Identify which cell holds the provided text, then report its [x, y] central coordinate. 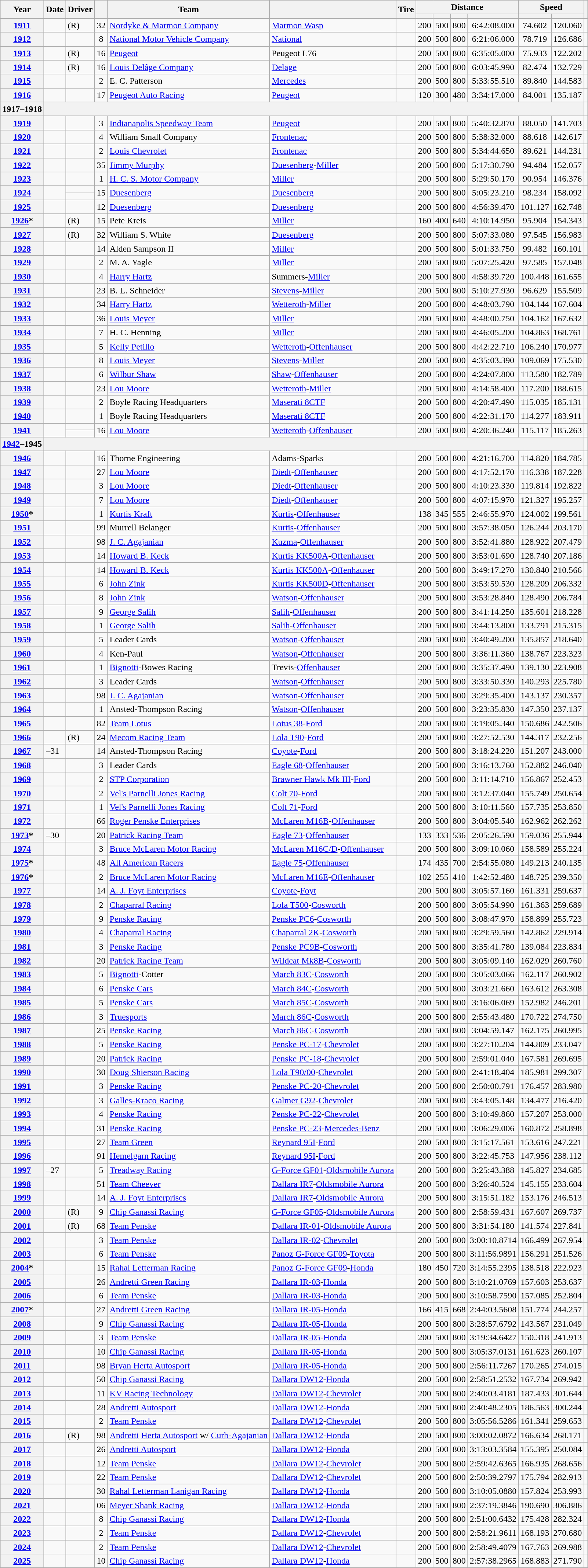
Patrick Racing [189, 1058]
1926* [22, 221]
1952 [22, 542]
240.135 [567, 863]
Murrell Belanger [189, 528]
78.719 [535, 39]
Peugeot Auto Racing [189, 95]
3:44:13.800 [493, 626]
–31 [55, 751]
250.084 [567, 1449]
Hemelgarn Racing [189, 1156]
128.209 [535, 584]
435 [442, 863]
227.841 [567, 1226]
3:34:17.000 [493, 95]
106.240 [535, 346]
128.740 [535, 556]
159.036 [535, 835]
163.612 [535, 988]
–27 [55, 1170]
75.933 [535, 53]
2020 [22, 1491]
M. A. Yagle [189, 263]
147.956 [535, 1156]
1934 [22, 332]
Coyote-Ford [333, 751]
3:10:11.560 [493, 807]
Kurtis Kraft [189, 514]
3:40:49.200 [493, 640]
2:41:18.404 [493, 1072]
1995 [22, 1142]
98.234 [535, 193]
Team Lotus [189, 723]
2:51:00.6432 [493, 1519]
161.363 [535, 905]
144.231 [567, 151]
5:33:55.510 [493, 81]
101.127 [535, 207]
700 [459, 863]
1991 [22, 1086]
4:56:39.470 [493, 207]
25 [101, 1030]
152.982 [535, 1002]
1992 [22, 1100]
3:33:50.330 [493, 681]
3:18:24.220 [493, 751]
1985 [22, 1002]
36 [101, 318]
Kurtis KK500D-Offenhauser [333, 584]
1929 [22, 263]
206.332 [567, 584]
Lola T90-Ford [333, 737]
158.092 [567, 193]
299.307 [567, 1072]
Penske PC9B-Cosworth [333, 947]
260.995 [567, 1030]
260.760 [567, 961]
5:01:33.750 [493, 249]
1921 [22, 151]
1970 [22, 793]
239.350 [567, 877]
3:11:14.710 [493, 779]
3:31:54.180 [493, 1226]
255.224 [567, 849]
2011 [22, 1366]
Tire [406, 10]
Penske PC-20-Chevrolet [333, 1086]
91 [101, 1156]
104.144 [535, 304]
3:19:34.6427 [493, 1338]
141.703 [567, 123]
5:17:30.790 [493, 165]
Eagle 75-Offenhauser [333, 863]
175.794 [535, 1477]
6:21:06.000 [493, 39]
1953 [22, 556]
3:15:51.182 [493, 1198]
Distance [467, 7]
1938 [22, 388]
2003 [22, 1254]
Dallara IR-01-Oldsmobile Aurora [333, 1226]
141.574 [535, 1226]
263.308 [567, 988]
1932 [22, 304]
3:05:03.066 [493, 975]
251.526 [567, 1254]
1940 [22, 416]
238.112 [567, 1156]
126.686 [567, 39]
1:42:52.480 [493, 877]
223.908 [567, 668]
132.729 [567, 67]
143.137 [535, 695]
2:58:59.431 [493, 1212]
11 [101, 1393]
2017 [22, 1449]
Colt 71-Ford [333, 807]
Shaw-Offenhauser [333, 374]
157.603 [535, 1282]
3:25:43.388 [493, 1170]
2:58:21.9611 [493, 1533]
Brawner Hawk Mk III-Ford [333, 779]
Indianapolis Speedway Team [189, 123]
167.604 [567, 304]
160.101 [567, 249]
142.862 [535, 933]
166.499 [535, 1240]
119.814 [535, 486]
Panoz G-Force GF09-Honda [333, 1268]
Wilbur Shaw [189, 374]
88.618 [535, 137]
March 84C-Cosworth [333, 988]
Penske PC-23-Mercedes-Benz [333, 1128]
Louis Chevrolet [189, 151]
1962 [22, 681]
223.834 [567, 947]
206.784 [567, 597]
157.085 [535, 1296]
McLaren M16B-Offenhauser [333, 821]
187.228 [567, 472]
1967 [22, 751]
166.935 [535, 1463]
Penske PC6-Cosworth [333, 919]
94.484 [535, 165]
1946 [22, 458]
536 [459, 835]
301.644 [567, 1393]
74.602 [535, 25]
3:10:05.0880 [493, 1491]
1949 [22, 500]
Doug Shierson Racing [189, 1072]
1947 [22, 472]
151.207 [535, 751]
88.050 [535, 123]
148.725 [535, 877]
2:50:39.2797 [493, 1477]
150.686 [535, 723]
2010 [22, 1352]
2014 [22, 1407]
1954 [22, 570]
2018 [22, 1463]
2022 [22, 1519]
2005 [22, 1282]
Roger Penske Enterprises [189, 821]
2002 [22, 1240]
4:35:03.390 [493, 360]
259.637 [567, 891]
230.357 [567, 695]
2:57:38.2965 [493, 1561]
117.200 [535, 388]
160 [424, 221]
2015 [22, 1421]
1914 [22, 67]
262.262 [567, 821]
3:04:05.540 [493, 821]
162.962 [535, 821]
2012 [22, 1379]
1928 [22, 249]
157.048 [567, 263]
4:21:16.700 [493, 458]
Bignotti-Bowes Racing [189, 668]
1983 [22, 975]
Wildcat Mk8B-Cosworth [333, 961]
3:27:52.530 [493, 737]
1998 [22, 1184]
274.750 [567, 1016]
120 [424, 95]
269.737 [567, 1212]
Meyer Shank Racing [189, 1505]
National Motor Vehicle Company [189, 39]
668 [459, 1310]
640 [459, 221]
255.723 [567, 919]
1955 [22, 584]
1960 [22, 654]
175.530 [567, 360]
Team [189, 10]
167.581 [535, 1058]
2:44:03.5608 [493, 1310]
269.695 [567, 1058]
99 [101, 528]
4:14:58.400 [493, 388]
90.954 [535, 179]
186.563 [535, 1407]
237.137 [567, 709]
199.561 [567, 514]
1930 [22, 277]
2:59:01.040 [493, 1058]
3:10:49.860 [493, 1114]
246.040 [567, 765]
4:24:07.800 [493, 374]
1958 [22, 626]
2:05:26.590 [493, 835]
96.629 [535, 290]
333 [442, 835]
161.623 [535, 1352]
2:58:51.2532 [493, 1379]
168.761 [567, 332]
2:40:03.4181 [493, 1393]
3:29:59.560 [493, 933]
300.244 [567, 1407]
Speed [551, 7]
1999 [22, 1198]
260.902 [567, 975]
McLaren M16E-Offenhauser [333, 877]
156.867 [535, 779]
104.863 [535, 332]
3:05:57.160 [493, 891]
68 [101, 1226]
1972 [22, 821]
89.621 [535, 151]
306.886 [567, 1505]
1915 [22, 81]
4:07:15.970 [493, 500]
March 83C-Cosworth [333, 975]
3:19:05.340 [493, 723]
155.395 [535, 1449]
Panoz G-Force GF09-Toyota [333, 1254]
167.607 [535, 1212]
1924 [22, 193]
1957 [22, 611]
84.001 [535, 95]
1993 [22, 1114]
1978 [22, 905]
134.477 [535, 1100]
231.049 [567, 1324]
232.256 [567, 737]
35 [101, 165]
1961 [22, 668]
97.585 [535, 263]
Lotus 38-Ford [333, 723]
3:23:35.830 [493, 709]
2025 [22, 1561]
Team Cheever [189, 1184]
149.213 [535, 863]
162.029 [535, 961]
207.479 [567, 542]
3:49:17.270 [493, 570]
Delage [333, 67]
152.057 [567, 165]
3:08:47.970 [493, 919]
5:10:27.930 [493, 290]
Dallara IR-02-Chevrolet [333, 1240]
3:13:03.3584 [493, 1449]
2:55:43.480 [493, 1016]
1912 [22, 39]
3:00:10.8714 [493, 1240]
Kelly Petillo [189, 346]
146.376 [567, 179]
157.207 [535, 1114]
153.616 [535, 1142]
345 [442, 514]
3:11:56.9891 [493, 1254]
1965 [22, 723]
1956 [22, 597]
4:48:00.750 [493, 318]
187.433 [535, 1393]
140.293 [535, 681]
3:28:57.6792 [493, 1324]
Nordyke & Marmon Company [189, 25]
162.117 [535, 975]
Lola T90/00-Chevrolet [333, 1072]
188.615 [567, 388]
175.428 [535, 1519]
720 [459, 1268]
24 [101, 737]
1966 [22, 737]
162.748 [567, 207]
3:26:40.524 [493, 1184]
2:40:48.2305 [493, 1407]
215.315 [567, 626]
H. C. Henning [189, 332]
268.171 [567, 1435]
1935 [22, 346]
Trevis-Offenhauser [333, 668]
3:41:14.250 [493, 611]
182.789 [567, 374]
269.942 [567, 1379]
1996 [22, 1156]
1951 [22, 528]
135.857 [535, 640]
17 [101, 95]
274.015 [567, 1366]
2:37:19.3846 [493, 1505]
114.820 [535, 458]
Year [22, 10]
269.988 [567, 1547]
2001 [22, 1226]
89.840 [535, 81]
1968 [22, 765]
Duesenberg-Miller [333, 165]
82 [101, 723]
234.685 [567, 1170]
167.763 [535, 1547]
155.509 [567, 290]
1931 [22, 290]
48 [101, 863]
All American Racers [189, 863]
1936 [22, 360]
4:58:39.720 [493, 277]
267.954 [567, 1240]
Jimmy Murphy [189, 165]
William S. White [189, 235]
1975* [22, 863]
155.749 [535, 793]
100.448 [535, 277]
300 [442, 95]
415 [442, 1310]
06 [101, 1505]
114.277 [535, 416]
4:48:03.790 [493, 304]
1920 [22, 137]
3:36:11.360 [493, 654]
223.323 [567, 654]
3:06:29.006 [493, 1128]
139.084 [535, 947]
258.898 [567, 1128]
2:56:11.7267 [493, 1366]
104.162 [535, 318]
167.734 [535, 1379]
153.176 [535, 1198]
253.850 [567, 807]
2007* [22, 1310]
1979 [22, 919]
192.822 [567, 486]
Penske PC-22-Chevrolet [333, 1114]
March 85C-Cosworth [333, 1002]
4:20:36.240 [493, 430]
168.193 [535, 1533]
31 [101, 1128]
244.257 [567, 1310]
–30 [55, 835]
128.922 [535, 542]
Peugeot L76 [333, 53]
1980 [22, 933]
216.420 [567, 1100]
STP Corporation [189, 779]
Pete Kreis [189, 221]
22 [101, 1477]
3:22:45.753 [493, 1156]
H. C. S. Motor Company [189, 179]
2013 [22, 1393]
250.654 [567, 793]
National [333, 39]
115.117 [535, 430]
2006 [22, 1296]
Mercedes [333, 81]
Summers-Miller [333, 277]
2:58:49.4079 [493, 1547]
1913 [22, 53]
2019 [22, 1477]
2008 [22, 1324]
138.767 [535, 654]
268.656 [567, 1463]
Galmer G92-Chevrolet [333, 1100]
166.634 [535, 1435]
3:57:38.050 [493, 528]
185.981 [535, 1072]
158.589 [535, 849]
161.655 [567, 277]
170.977 [567, 346]
167.632 [567, 318]
1994 [22, 1128]
1925 [22, 207]
Bignotti-Cotter [189, 975]
161.341 [535, 1421]
1919 [22, 123]
66 [101, 821]
1937 [22, 374]
Alden Sampson II [189, 249]
218.640 [567, 640]
145.155 [535, 1184]
Andretti Herta Autosport w/ Curb-Agajanian [189, 1435]
2:46:55.970 [493, 514]
3:10:58.7590 [493, 1296]
270.680 [567, 1533]
166 [424, 1310]
128.490 [535, 597]
1939 [22, 402]
Mecom Racing Team [189, 737]
G-Force GF05-Oldsmobile Aurora [333, 1212]
145.827 [535, 1170]
162.175 [535, 1030]
1916 [22, 95]
3:05:37.0131 [493, 1352]
5:07:25.420 [493, 263]
210.566 [567, 570]
400 [442, 221]
2023 [22, 1533]
1988 [22, 1044]
Marmon Wasp [333, 25]
3:35:37.490 [493, 668]
3:09:10.060 [493, 849]
152.882 [535, 765]
4:10:14.950 [493, 221]
Truesports [189, 1016]
2:59:42.6365 [493, 1463]
1963 [22, 695]
B. L. Schneider [189, 290]
3:05:54.990 [493, 905]
222.923 [567, 1268]
1982 [22, 961]
Thorne Engineering [189, 458]
3:53:01.690 [493, 556]
6:35:05.000 [493, 53]
480 [459, 95]
3:12:37.040 [493, 793]
2:50:00.791 [493, 1086]
1977 [22, 891]
1974 [22, 849]
Penske PC-18-Chevrolet [333, 1058]
121.327 [535, 500]
271.790 [567, 1561]
158.899 [535, 919]
120.060 [567, 25]
1971 [22, 807]
2009 [22, 1338]
2021 [22, 1505]
233.047 [567, 1044]
135.187 [567, 95]
113.580 [535, 374]
243.000 [567, 751]
1959 [22, 640]
246.201 [567, 1002]
176.457 [535, 1086]
122.202 [567, 53]
Galles-Kraco Racing [189, 1100]
99.482 [535, 249]
Date [55, 10]
203.170 [567, 528]
2000 [22, 1212]
3:03:21.660 [493, 988]
4:10:23.330 [493, 486]
6:03:45.990 [493, 67]
555 [459, 514]
Treadway Racing [189, 1170]
207.186 [567, 556]
450 [442, 1268]
185.263 [567, 430]
1942–1945 [22, 444]
Team Green [189, 1142]
151.774 [535, 1310]
1911 [22, 25]
5:34:44.650 [493, 151]
51 [101, 1184]
282.324 [567, 1519]
3:05:09.140 [493, 961]
2016 [22, 1435]
Adams-Sparks [333, 458]
183.911 [567, 416]
Penske PC-17-Chevrolet [333, 1044]
161.331 [535, 891]
3:04:59.147 [493, 1030]
3:15:17.561 [493, 1142]
1917–1918 [22, 109]
130.840 [535, 570]
3:05:56.5286 [493, 1421]
3:35:41.780 [493, 947]
3:43:05.148 [493, 1100]
28 [101, 1407]
G-Force GF01-Oldsmobile Aurora [333, 1170]
259.689 [567, 905]
3:53:59.530 [493, 584]
1986 [22, 1016]
34 [101, 304]
3:29:35.400 [493, 695]
5:05:23.210 [493, 193]
4:46:05.200 [493, 332]
1964 [22, 709]
1989 [22, 1058]
283.980 [567, 1086]
147.350 [535, 709]
225.780 [567, 681]
Lola T500-Cosworth [333, 905]
50 [101, 1379]
156.291 [535, 1254]
144.317 [535, 737]
Eagle 73-Offenhauser [333, 835]
William Small Company [189, 137]
1923 [22, 179]
3:14:55.2395 [493, 1268]
247.221 [567, 1142]
126.244 [535, 528]
3:10:21.0769 [493, 1282]
Louis Delâge Company [189, 67]
82.474 [535, 67]
Kuzma-Offenhauser [333, 542]
246.513 [567, 1198]
233.604 [567, 1184]
2:54:55.080 [493, 863]
218.228 [567, 611]
160.872 [535, 1128]
McLaren M16C/D-Offenhauser [333, 849]
5:29:50.170 [493, 179]
259.653 [567, 1421]
1950* [22, 514]
3:16:13.760 [493, 765]
4:42:22.710 [493, 346]
1922 [22, 165]
170.722 [535, 1016]
95.904 [535, 221]
282.913 [567, 1477]
Chaparral 2K-Cosworth [333, 933]
144.809 [535, 1044]
1997 [22, 1170]
1984 [22, 988]
253.000 [567, 1114]
Driver [80, 10]
260.107 [567, 1352]
97.545 [535, 235]
229.914 [567, 933]
Bryan Herta Autosport [189, 1366]
133 [424, 835]
3:16:06.069 [493, 1002]
180 [424, 1268]
109.069 [535, 360]
144.583 [567, 81]
6:42:08.000 [493, 25]
Rahal Letterman Lanigan Racing [189, 1491]
116.338 [535, 472]
184.785 [567, 458]
156.983 [567, 235]
1990 [22, 1072]
138 [424, 514]
253.993 [567, 1491]
4:17:52.170 [493, 472]
102 [424, 877]
1969 [22, 779]
1973* [22, 835]
3:52:41.880 [493, 542]
5:07:33.080 [493, 235]
Eagle 68-Offenhauser [333, 765]
KV Racing Technology [189, 1393]
2024 [22, 1547]
139.130 [535, 668]
157.824 [535, 1491]
195.257 [567, 500]
5:38:32.000 [493, 137]
252.804 [567, 1296]
1976* [22, 877]
138.518 [535, 1268]
255.944 [567, 835]
3:00:02.0872 [493, 1435]
150.318 [535, 1338]
133.791 [535, 626]
154.343 [567, 221]
E. C. Patterson [189, 81]
170.265 [535, 1366]
1948 [22, 486]
Coyote-Foyt [333, 891]
1941 [22, 430]
Colt 70-Ford [333, 793]
135.601 [535, 611]
252.453 [567, 779]
1927 [22, 235]
142.617 [567, 137]
1981 [22, 947]
Ken-Paul [189, 654]
1987 [22, 1030]
190.690 [535, 1505]
253.637 [567, 1282]
255 [442, 877]
242.506 [567, 723]
1933 [22, 318]
157.735 [535, 807]
2004* [22, 1268]
5:40:32.870 [493, 123]
115.035 [535, 402]
4:22:31.170 [493, 416]
143.567 [535, 1324]
168.883 [535, 1561]
3:27:10.204 [493, 1044]
241.913 [567, 1338]
174 [424, 863]
4:20:47.490 [493, 402]
410 [459, 877]
124.002 [535, 514]
Rahal Letterman Racing [189, 1268]
185.131 [567, 402]
3:53:28.840 [493, 597]
